Output the (X, Y) coordinate of the center of the cell containing the given text.  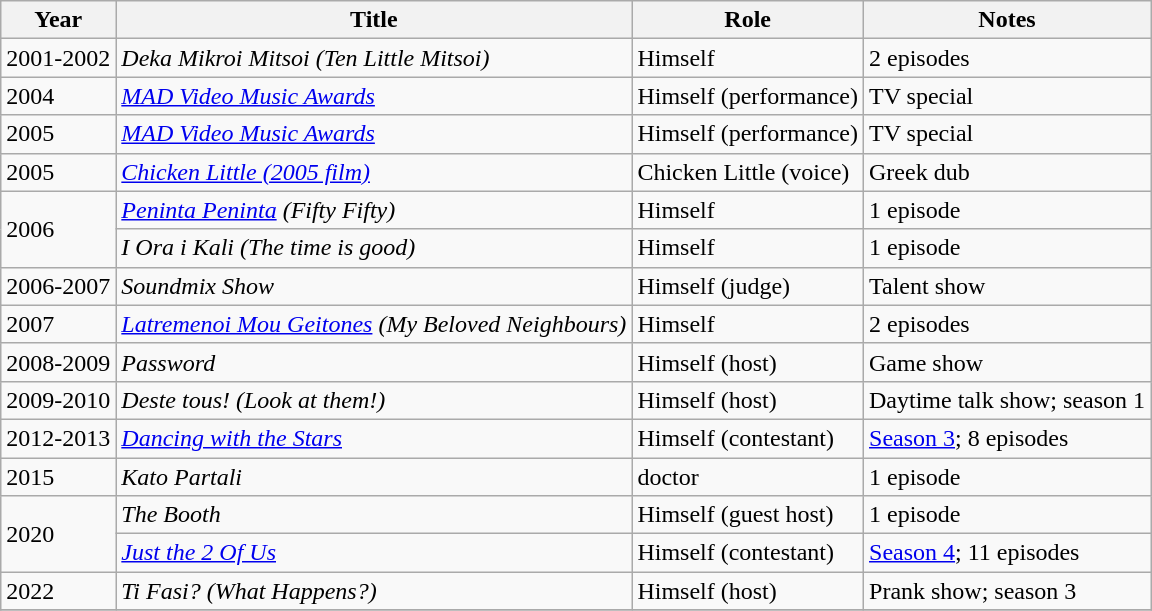
Dancing with the Stars (374, 438)
2022 (58, 591)
Latremenoi Mou Geitones (My Beloved Neighbours) (374, 324)
Himself (judge) (748, 286)
Prank show; season 3 (1008, 591)
2004 (58, 96)
Season 3; 8 episodes (1008, 438)
2020 (58, 534)
2008-2009 (58, 362)
Soundmix Show (374, 286)
Kato Partali (374, 477)
I Ora i Kali (The time is good) (374, 248)
Password (374, 362)
Himself (guest host) (748, 515)
Ti Fasi? (What Happens?) (374, 591)
Daytime talk show; season 1 (1008, 400)
Greek dub (1008, 172)
Deste tous! (Look at them!) (374, 400)
2012-2013 (58, 438)
Role (748, 20)
2007 (58, 324)
Season 4; 11 episodes (1008, 553)
Year (58, 20)
Title (374, 20)
Game show (1008, 362)
Chicken Little (voice) (748, 172)
The Booth (374, 515)
2015 (58, 477)
2009-2010 (58, 400)
Deka Mikroi Mitsoi (Ten Little Mitsoi) (374, 58)
Just the 2 Of Us (374, 553)
Peninta Peninta (Fifty Fifty) (374, 210)
2001-2002 (58, 58)
2006 (58, 229)
2006-2007 (58, 286)
Talent show (1008, 286)
doctor (748, 477)
Notes (1008, 20)
Chicken Little (2005 film) (374, 172)
